For the text-containing cell, return its midpoint in (X, Y) coordinate format. 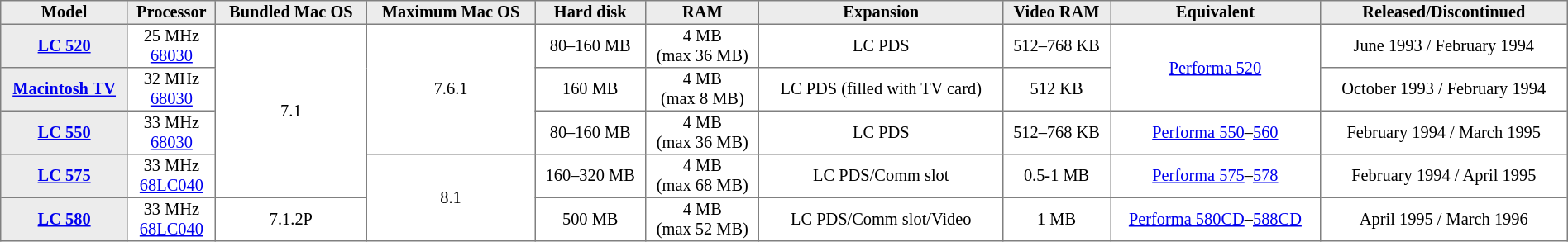
LC PDS/Comm slot/Video (882, 219)
33 MHz68030 (171, 132)
Performa 550–560 (1215, 132)
Video RAM (1057, 12)
February 1994 / March 1995 (1444, 132)
Macintosh TV (65, 89)
7.1 (291, 111)
Bundled Mac OS (291, 12)
Performa 575–578 (1215, 176)
Performa 580CD–588CD (1215, 219)
LC 580 (65, 219)
Performa 520 (1215, 68)
Released/Discontinued (1444, 12)
LC 575 (65, 176)
25 MHz68030 (171, 45)
LC 550 (65, 132)
Equivalent (1215, 12)
4 MB(max 68 MB) (703, 176)
RAM (703, 12)
7.1.2P (291, 219)
4 MB(max 8 MB) (703, 89)
160 MB (590, 89)
LC PDS/Comm slot (882, 176)
500 MB (590, 219)
8.1 (450, 198)
LC PDS (filled with TV card) (882, 89)
1 MB (1057, 219)
October 1993 / February 1994 (1444, 89)
June 1993 / February 1994 (1444, 45)
0.5-1 MB (1057, 176)
Processor (171, 12)
32 MHz68030 (171, 89)
April 1995 / March 1996 (1444, 219)
Model (65, 12)
160–320 MB (590, 176)
7.6.1 (450, 89)
Expansion (882, 12)
4 MB(max 52 MB) (703, 219)
February 1994 / April 1995 (1444, 176)
512 KB (1057, 89)
Maximum Mac OS (450, 12)
Hard disk (590, 12)
LC 520 (65, 45)
